Detect which cell encompasses the target text, then output its (x, y) center coordinate. 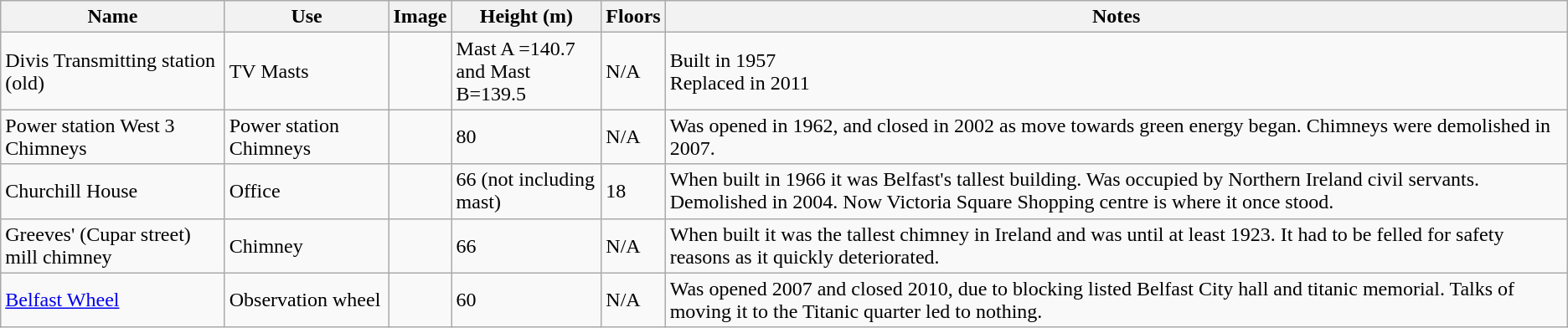
Churchill House (112, 191)
Chimney (307, 246)
66 (526, 246)
When built it was the tallest chimney in Ireland and was until at least 1923. It had to be felled for safety reasons as it quickly deteriorated. (1116, 246)
60 (526, 300)
Height (m) (526, 17)
Belfast Wheel (112, 300)
TV Masts (307, 71)
Divis Transmitting station (old) (112, 71)
Observation wheel (307, 300)
Office (307, 191)
Power station Chimneys (307, 137)
Power station West 3 Chimneys (112, 137)
80 (526, 137)
Floors (633, 17)
Use (307, 17)
Image (420, 17)
Notes (1116, 17)
66 (not including mast) (526, 191)
Built in 1957Replaced in 2011 (1116, 71)
Was opened in 1962, and closed in 2002 as move towards green energy began. Chimneys were demolished in 2007. (1116, 137)
Name (112, 17)
18 (633, 191)
Greeves' (Cupar street) mill chimney (112, 246)
Mast A =140.7and Mast B=139.5 (526, 71)
